Identify which cell holds the provided text, then report its (x, y) central coordinate. 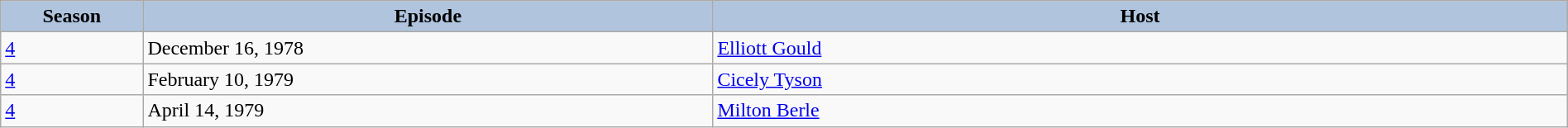
Milton Berle (1140, 111)
April 14, 1979 (428, 111)
February 10, 1979 (428, 79)
December 16, 1978 (428, 48)
Host (1140, 17)
Elliott Gould (1140, 48)
Season (72, 17)
Episode (428, 17)
Cicely Tyson (1140, 79)
